Extract the [X, Y] coordinate from the center of the cell holding the provided text.  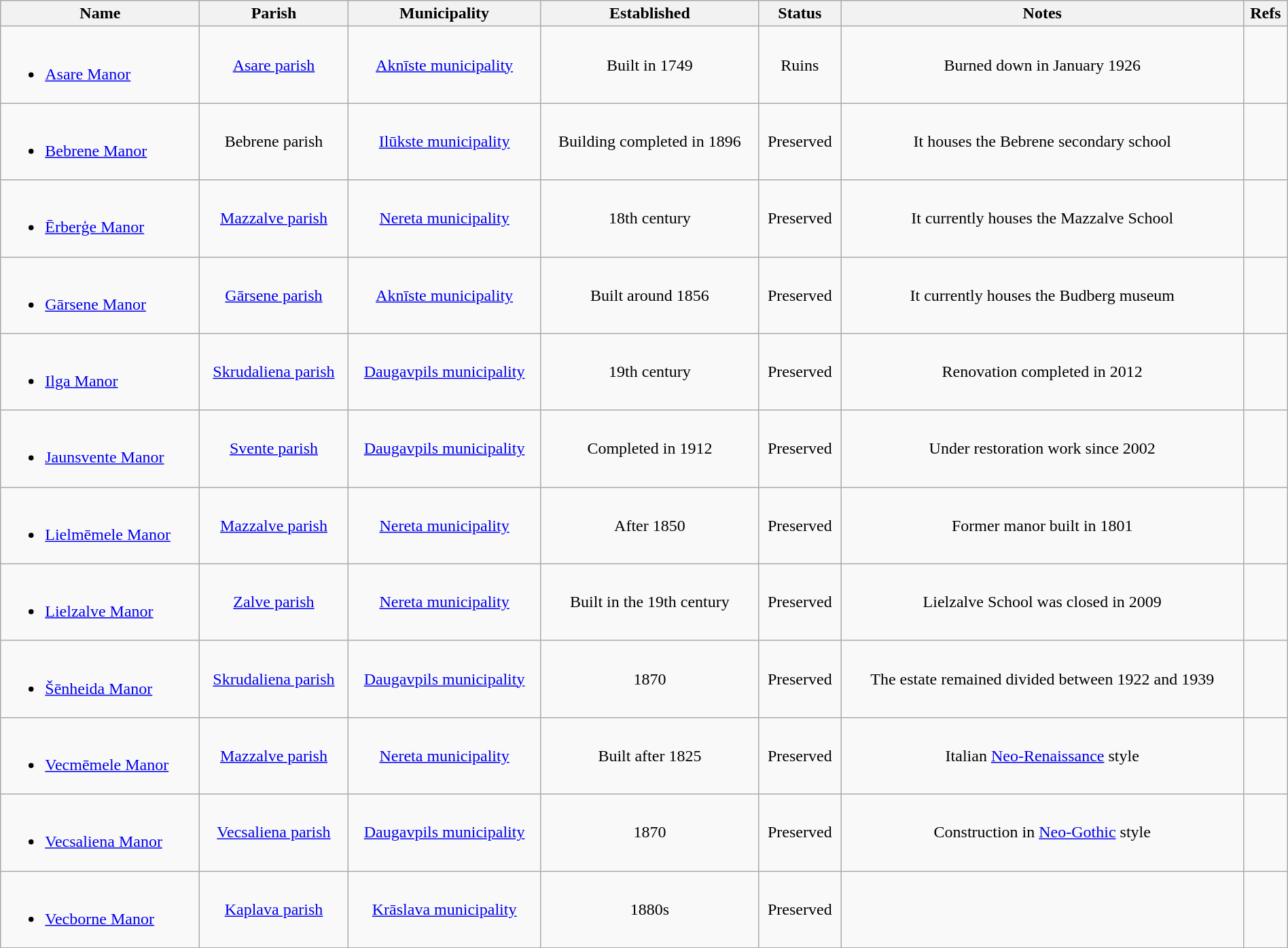
After 1850 [649, 526]
Lielmēmele Manor [101, 526]
Construction in Neo-Gothic style [1042, 833]
Status [800, 14]
Built in 1749 [649, 65]
Notes [1042, 14]
Lielzalve Manor [101, 602]
Established [649, 14]
Gārsene parish [274, 295]
Refs [1266, 14]
It currently houses the Budberg museum [1042, 295]
Bebrene Manor [101, 141]
Vecsaliena parish [274, 833]
1880s [649, 909]
Italian Neo-Renaissance style [1042, 755]
Vecmēmele Manor [101, 755]
Ilūkste municipality [444, 141]
Built after 1825 [649, 755]
Šēnheida Manor [101, 679]
Gārsene Manor [101, 295]
Building completed in 1896 [649, 141]
Built in the 19th century [649, 602]
It houses the Bebrene secondary school [1042, 141]
It currently houses the Mazzalve School [1042, 219]
Ilga Manor [101, 372]
Burned down in January 1926 [1042, 65]
Municipality [444, 14]
Built around 1856 [649, 295]
Asare Manor [101, 65]
Krāslava municipality [444, 909]
Lielzalve School was closed in 2009 [1042, 602]
Completed in 1912 [649, 448]
Kaplava parish [274, 909]
Vecsaliena Manor [101, 833]
Vecborne Manor [101, 909]
Ērberģe Manor [101, 219]
18th century [649, 219]
Zalve parish [274, 602]
Svente parish [274, 448]
Renovation completed in 2012 [1042, 372]
Bebrene parish [274, 141]
Ruins [800, 65]
19th century [649, 372]
Former manor built in 1801 [1042, 526]
Name [101, 14]
The estate remained divided between 1922 and 1939 [1042, 679]
Under restoration work since 2002 [1042, 448]
Parish [274, 14]
Asare parish [274, 65]
Jaunsvente Manor [101, 448]
